From the cell containing the given text, extract its center point as [x, y] coordinate. 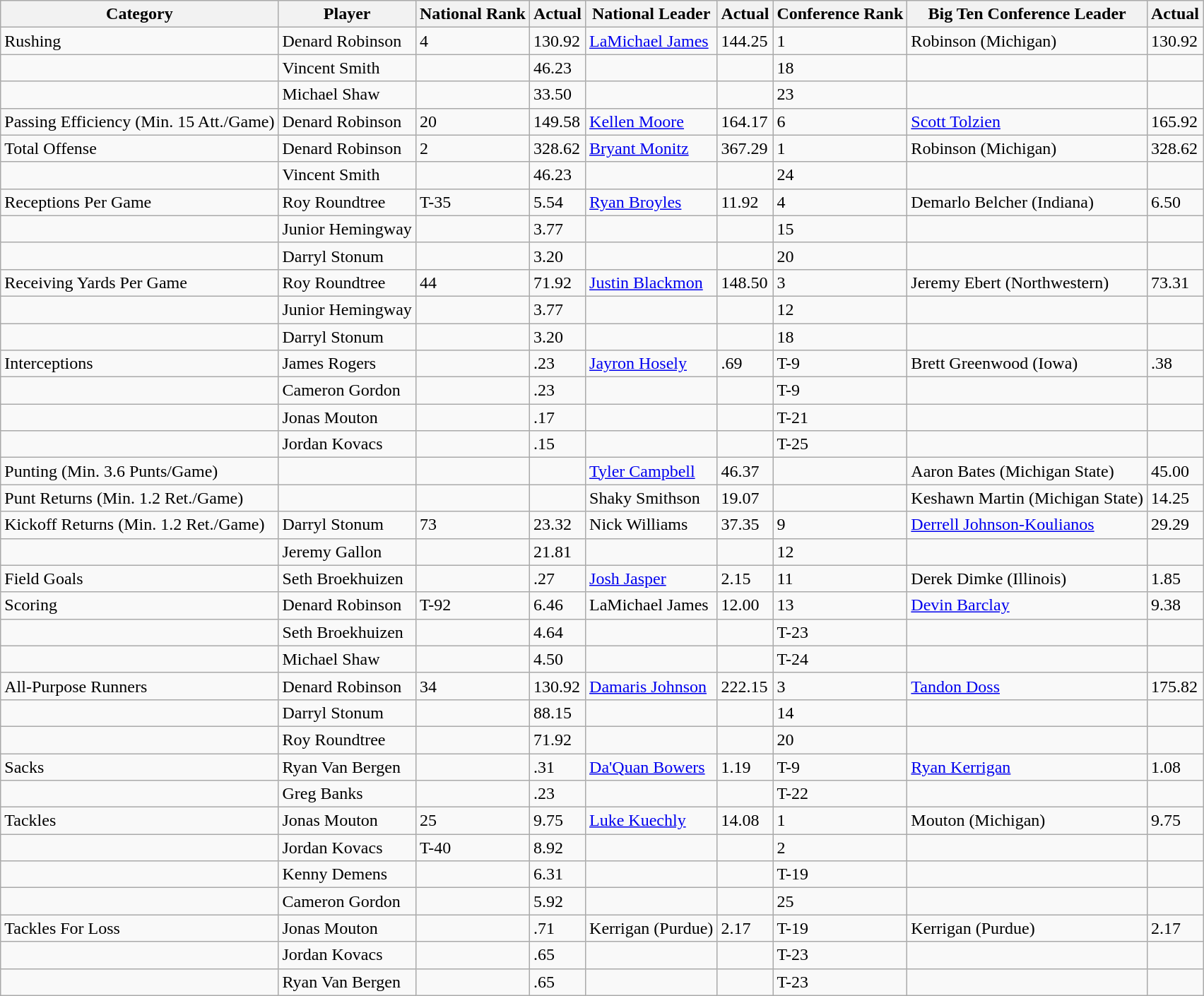
15 [840, 229]
2.15 [745, 579]
175.82 [1174, 686]
Passing Efficiency (Min. 15 Att./Game) [140, 121]
8.92 [557, 848]
23.32 [557, 525]
11 [840, 579]
12.00 [745, 605]
144.25 [745, 41]
Tandon Doss [1027, 686]
4.64 [557, 632]
Receiving Yards Per Game [140, 283]
164.17 [745, 121]
45.00 [1174, 471]
Luke Kuechly [651, 821]
Player [347, 14]
Brett Greenwood (Iowa) [1027, 364]
14.25 [1174, 498]
Punt Returns (Min. 1.2 Ret./Game) [140, 498]
Jeremy Ebert (Northwestern) [1027, 283]
21.81 [557, 552]
Receptions Per Game [140, 202]
Mouton (Michigan) [1027, 821]
James Rogers [347, 364]
6.50 [1174, 202]
Jayron Hosely [651, 364]
Kickoff Returns (Min. 1.2 Ret./Game) [140, 525]
6.31 [557, 875]
Interceptions [140, 364]
88.15 [557, 713]
.31 [557, 766]
Category [140, 14]
Big Ten Conference Leader [1027, 14]
14.08 [745, 821]
19.07 [745, 498]
.71 [557, 928]
Greg Banks [347, 794]
23 [840, 95]
13 [840, 605]
Derrell Johnson-Koulianos [1027, 525]
T-35 [472, 202]
.27 [557, 579]
Aaron Bates (Michigan State) [1027, 471]
All-Purpose Runners [140, 686]
5.92 [557, 901]
5.54 [557, 202]
24 [840, 175]
6.46 [557, 605]
Jeremy Gallon [347, 552]
T-40 [472, 848]
14 [840, 713]
149.58 [557, 121]
9 [840, 525]
Rushing [140, 41]
Field Goals [140, 579]
T-92 [472, 605]
Tackles For Loss [140, 928]
Scott Tolzien [1027, 121]
Keshawn Martin (Michigan State) [1027, 498]
11.92 [745, 202]
44 [472, 283]
.17 [557, 417]
34 [472, 686]
29.29 [1174, 525]
1.85 [1174, 579]
Ryan Kerrigan [1027, 766]
Kenny Demens [347, 875]
6 [840, 121]
Shaky Smithson [651, 498]
Nick Williams [651, 525]
4.50 [557, 659]
Damaris Johnson [651, 686]
T-25 [840, 444]
Tyler Campbell [651, 471]
37.35 [745, 525]
T-21 [840, 417]
Scoring [140, 605]
33.50 [557, 95]
Sacks [140, 766]
National Rank [472, 14]
National Leader [651, 14]
Conference Rank [840, 14]
Devin Barclay [1027, 605]
Tackles [140, 821]
46.37 [745, 471]
Punting (Min. 3.6 Punts/Game) [140, 471]
165.92 [1174, 121]
Derek Dimke (Illinois) [1027, 579]
Josh Jasper [651, 579]
1.19 [745, 766]
148.50 [745, 283]
Bryant Monitz [651, 148]
T-24 [840, 659]
73.31 [1174, 283]
1.08 [1174, 766]
Ryan Broyles [651, 202]
Da'Quan Bowers [651, 766]
.38 [1174, 364]
73 [472, 525]
.15 [557, 444]
222.15 [745, 686]
9.38 [1174, 605]
.69 [745, 364]
Demarlo Belcher (Indiana) [1027, 202]
Kellen Moore [651, 121]
367.29 [745, 148]
Total Offense [140, 148]
T-22 [840, 794]
Justin Blackmon [651, 283]
